Determine the (x, y) coordinate at the center of the cell enclosing the given text.  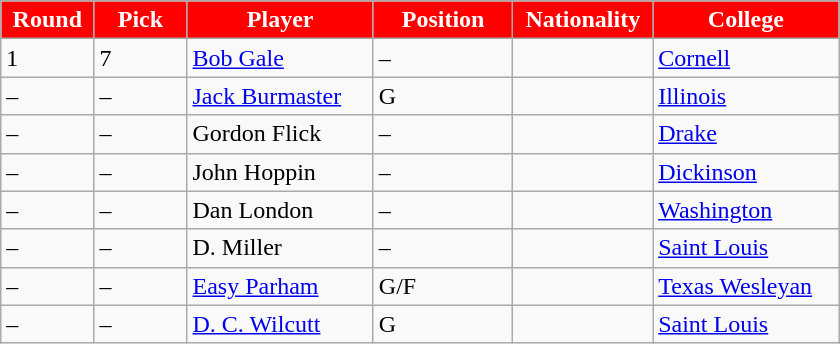
7 (140, 58)
Illinois (746, 96)
D. Miller (280, 248)
Bob Gale (280, 58)
Easy Parham (280, 286)
Dickinson (746, 172)
1 (48, 58)
Nationality (583, 20)
College (746, 20)
Washington (746, 210)
John Hoppin (280, 172)
Pick (140, 20)
Position (443, 20)
Cornell (746, 58)
Jack Burmaster (280, 96)
Drake (746, 134)
Player (280, 20)
Dan London (280, 210)
Texas Wesleyan (746, 286)
G/F (443, 286)
Round (48, 20)
Gordon Flick (280, 134)
D. C. Wilcutt (280, 324)
